Capture the cell that displays the provided text and extract its (x, y) central coordinate. 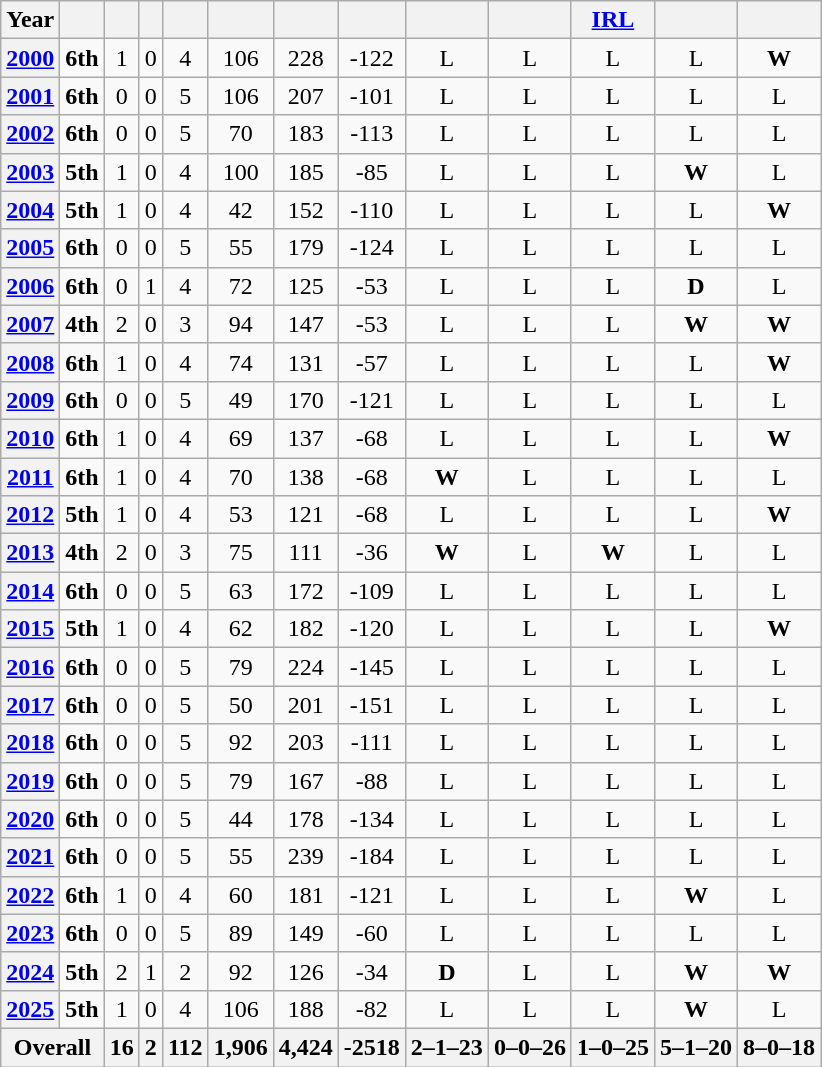
5–1–20 (696, 1047)
2008 (30, 362)
-88 (372, 781)
185 (306, 172)
-110 (372, 210)
178 (306, 819)
60 (240, 895)
2022 (30, 895)
-101 (372, 96)
-2518 (372, 1047)
170 (306, 400)
203 (306, 743)
75 (240, 553)
2009 (30, 400)
-134 (372, 819)
2011 (30, 477)
72 (240, 286)
2023 (30, 933)
2002 (30, 134)
2010 (30, 438)
2012 (30, 515)
172 (306, 591)
-145 (372, 667)
2013 (30, 553)
-184 (372, 857)
2–1–23 (446, 1047)
2017 (30, 705)
-109 (372, 591)
0–0–26 (530, 1047)
63 (240, 591)
131 (306, 362)
167 (306, 781)
2019 (30, 781)
2006 (30, 286)
2007 (30, 324)
-82 (372, 1009)
149 (306, 933)
-113 (372, 134)
2000 (30, 58)
2015 (30, 629)
Year (30, 20)
1,906 (240, 1047)
2021 (30, 857)
4,424 (306, 1047)
121 (306, 515)
44 (240, 819)
228 (306, 58)
2020 (30, 819)
181 (306, 895)
2024 (30, 971)
42 (240, 210)
-124 (372, 248)
138 (306, 477)
50 (240, 705)
62 (240, 629)
89 (240, 933)
2005 (30, 248)
239 (306, 857)
74 (240, 362)
2018 (30, 743)
IRL (612, 20)
-85 (372, 172)
188 (306, 1009)
2025 (30, 1009)
112 (185, 1047)
94 (240, 324)
-57 (372, 362)
207 (306, 96)
8–0–18 (780, 1047)
-151 (372, 705)
-36 (372, 553)
2004 (30, 210)
224 (306, 667)
201 (306, 705)
1–0–25 (612, 1047)
179 (306, 248)
69 (240, 438)
147 (306, 324)
2016 (30, 667)
-120 (372, 629)
2001 (30, 96)
2003 (30, 172)
2014 (30, 591)
-122 (372, 58)
100 (240, 172)
152 (306, 210)
137 (306, 438)
-60 (372, 933)
49 (240, 400)
126 (306, 971)
-34 (372, 971)
125 (306, 286)
111 (306, 553)
Overall (52, 1047)
-111 (372, 743)
182 (306, 629)
16 (122, 1047)
53 (240, 515)
183 (306, 134)
